Detect which cell encompasses the target text, then output its [X, Y] center coordinate. 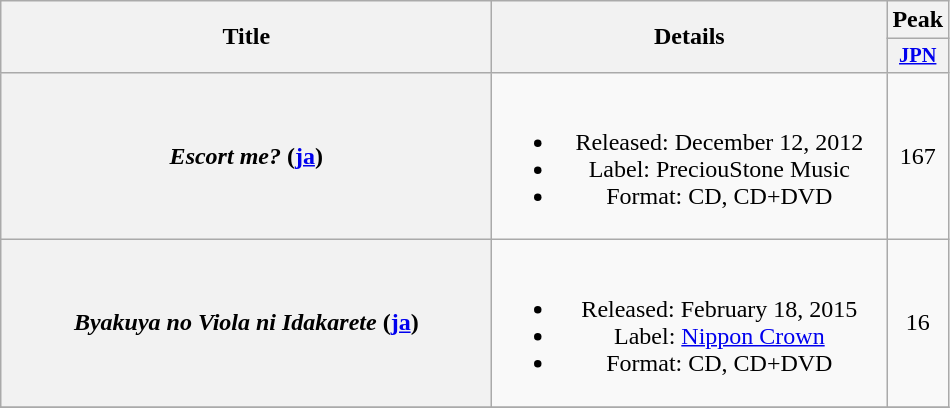
Released: December 12, 2012Label: PreciouStone MusicFormat: CD, CD+DVD [690, 156]
167 [918, 156]
Byakuya no Viola ni Idakarete (ja) [246, 324]
16 [918, 324]
Escort me? (ja) [246, 156]
Title [246, 37]
Details [690, 37]
Released: February 18, 2015Label: Nippon CrownFormat: CD, CD+DVD [690, 324]
Peak [918, 20]
JPN [918, 56]
